Identify which cell holds the provided text, then report its [x, y] central coordinate. 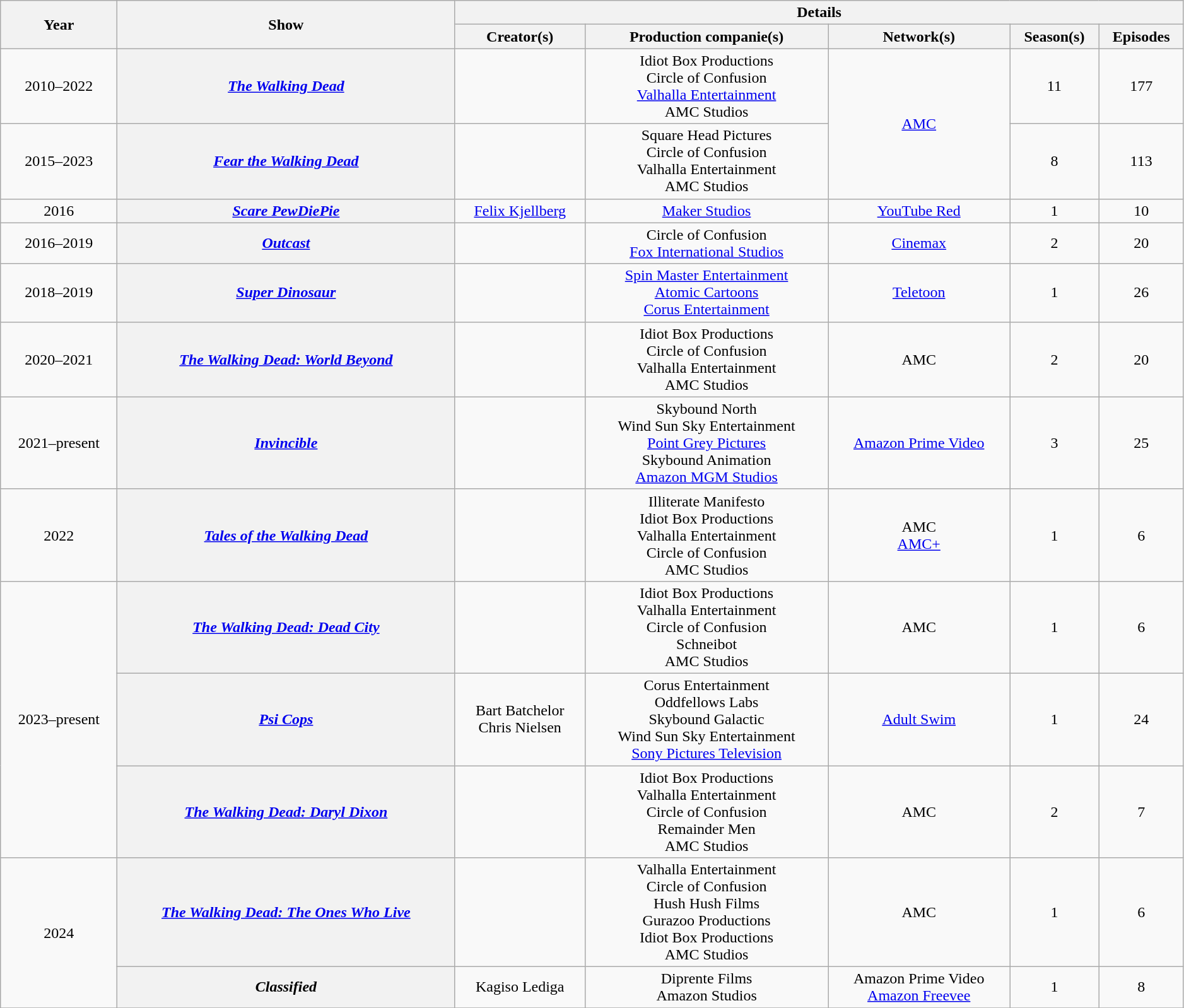
Felix Kjellberg [520, 211]
24 [1141, 719]
The Walking Dead: World Beyond [286, 360]
177 [1141, 86]
Amazon Prime VideoAmazon Freevee [919, 988]
Episodes [1141, 37]
AMCAMC+ [919, 535]
Spin Master EntertainmentAtomic CartoonsCorus Entertainment [706, 293]
Tales of the Walking Dead [286, 535]
26 [1141, 293]
2024 [59, 933]
Square Head PicturesCircle of ConfusionValhalla EntertainmentAMC Studios [706, 161]
2016 [59, 211]
25 [1141, 443]
2020–2021 [59, 360]
Adult Swim [919, 719]
2022 [59, 535]
Network(s) [919, 37]
Bart BatchelorChris Nielsen [520, 719]
Idiot Box ProductionsValhalla EntertainmentCircle of ConfusionSchneibotAMC Studios [706, 627]
Year [59, 25]
2016–2019 [59, 243]
3 [1055, 443]
10 [1141, 211]
Details [819, 13]
Cinemax [919, 243]
The Walking Dead: Dead City [286, 627]
2021–present [59, 443]
Diprente FilmsAmazon Studios [706, 988]
YouTube Red [919, 211]
Production companie(s) [706, 37]
Psi Cops [286, 719]
The Walking Dead: Daryl Dixon [286, 812]
2015–2023 [59, 161]
The Walking Dead: The Ones Who Live [286, 912]
Creator(s) [520, 37]
Skybound NorthWind Sun Sky EntertainmentPoint Grey PicturesSkybound AnimationAmazon MGM Studios [706, 443]
11 [1055, 86]
Circle of ConfusionFox International Studios [706, 243]
Scare PewDiePie [286, 211]
Corus EntertainmentOddfellows LabsSkybound GalacticWind Sun Sky EntertainmentSony Pictures Television [706, 719]
2010–2022 [59, 86]
2018–2019 [59, 293]
Classified [286, 988]
7 [1141, 812]
Valhalla EntertainmentCircle of ConfusionHush Hush FilmsGurazoo ProductionsIdiot Box ProductionsAMC Studios [706, 912]
Fear the Walking Dead [286, 161]
2023–present [59, 719]
Outcast [286, 243]
Teletoon [919, 293]
Idiot Box ProductionsValhalla EntertainmentCircle of ConfusionRemainder MenAMC Studios [706, 812]
Amazon Prime Video [919, 443]
Maker Studios [706, 211]
Kagiso Lediga [520, 988]
The Walking Dead [286, 86]
Show [286, 25]
Invincible [286, 443]
Illiterate ManifestoIdiot Box ProductionsValhalla EntertainmentCircle of ConfusionAMC Studios [706, 535]
113 [1141, 161]
Season(s) [1055, 37]
Super Dinosaur [286, 293]
